Identify which cell holds the provided text, then report its (X, Y) central coordinate. 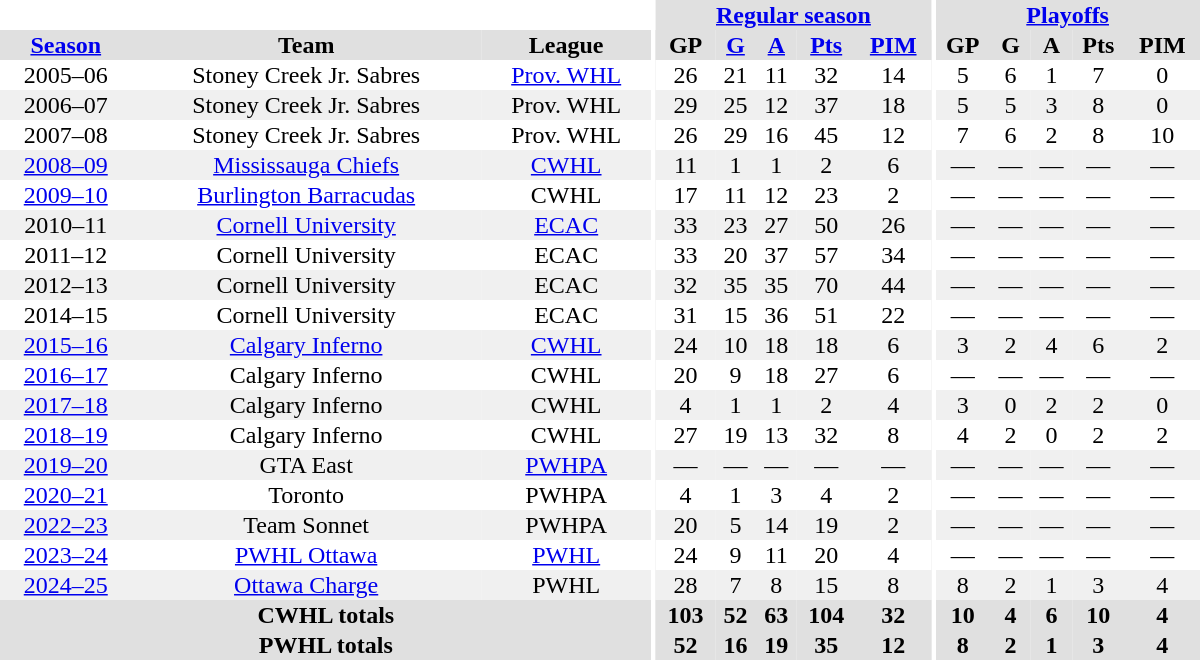
2015–16 (66, 345)
51 (826, 315)
36 (776, 315)
13 (776, 435)
Playoffs (1068, 15)
2019–20 (66, 465)
2011–12 (66, 255)
70 (826, 285)
Regular season (794, 15)
Toronto (306, 495)
PWHL totals (326, 645)
17 (686, 195)
44 (894, 285)
Ottawa Charge (306, 585)
2007–08 (66, 135)
2014–15 (66, 315)
2024–25 (66, 585)
2020–21 (66, 495)
PWHL Ottawa (306, 555)
28 (686, 585)
50 (826, 225)
25 (736, 105)
Burlington Barracudas (306, 195)
2012–13 (66, 285)
2022–23 (66, 525)
104 (826, 615)
31 (686, 315)
2008–09 (66, 165)
Team Sonnet (306, 525)
Mississauga Chiefs (306, 165)
2006–07 (66, 105)
63 (776, 615)
GTA East (306, 465)
34 (894, 255)
Season (66, 45)
2023–24 (66, 555)
2010–11 (66, 225)
103 (686, 615)
21 (736, 75)
2017–18 (66, 405)
2009–10 (66, 195)
2018–19 (66, 435)
2016–17 (66, 375)
45 (826, 135)
CWHL totals (326, 615)
Team (306, 45)
2005–06 (66, 75)
League (566, 45)
57 (826, 255)
22 (894, 315)
